Return the (X, Y) coordinate for the center point of the cell that contains the specified text.  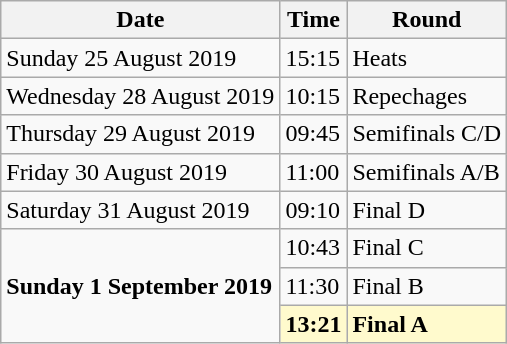
15:15 (314, 58)
10:15 (314, 96)
Semifinals C/D (427, 134)
Sunday 25 August 2019 (140, 58)
Repechages (427, 96)
13:21 (314, 324)
Final D (427, 210)
Wednesday 28 August 2019 (140, 96)
09:10 (314, 210)
09:45 (314, 134)
Final B (427, 286)
Round (427, 20)
Time (314, 20)
11:30 (314, 286)
Date (140, 20)
11:00 (314, 172)
Saturday 31 August 2019 (140, 210)
Thursday 29 August 2019 (140, 134)
Sunday 1 September 2019 (140, 286)
Final A (427, 324)
Heats (427, 58)
Semifinals A/B (427, 172)
Final C (427, 248)
Friday 30 August 2019 (140, 172)
10:43 (314, 248)
